For the text-containing cell, return its midpoint in (X, Y) coordinate format. 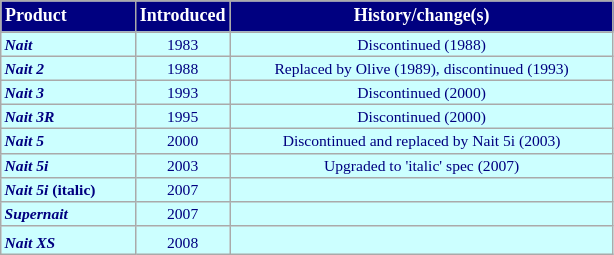
Supernait (68, 214)
Nait (68, 44)
1995 (182, 117)
Replaced by Olive (1989), discontinued (1993) (422, 69)
1988 (182, 69)
2003 (182, 165)
Nait 5 (68, 141)
Nait 2 (68, 69)
1983 (182, 44)
Nait 5i (68, 165)
Nait 5i (italic) (68, 190)
Discontinued (1988) (422, 44)
Nait 3R (68, 117)
Discontinued and replaced by Nait 5i (2003) (422, 141)
Upgraded to 'italic' spec (2007) (422, 165)
Product (68, 16)
Nait 3 (68, 93)
Nait XS (68, 240)
History/change(s) (422, 16)
Introduced (182, 16)
1993 (182, 93)
2000 (182, 141)
2008 (182, 240)
